Return the [x, y] coordinate for the center point of the cell that contains the specified text.  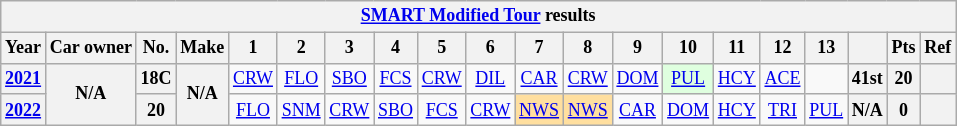
2021 [24, 78]
9 [638, 48]
SMART Modified Tour results [478, 16]
8 [588, 48]
6 [490, 48]
18C [156, 78]
No. [156, 48]
41st [868, 78]
3 [350, 48]
12 [782, 48]
7 [540, 48]
2022 [24, 110]
4 [396, 48]
Make [202, 48]
0 [904, 110]
2 [301, 48]
Car owner [90, 48]
Pts [904, 48]
13 [826, 48]
ACE [782, 78]
Ref [938, 48]
1 [254, 48]
DIL [490, 78]
Year [24, 48]
TRI [782, 110]
SNM [301, 110]
11 [736, 48]
10 [688, 48]
5 [442, 48]
